Output the [X, Y] coordinate of the center of the cell containing the given text.  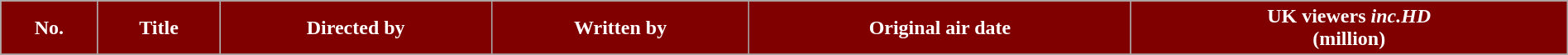
Title [159, 28]
Original air date [939, 28]
Written by [620, 28]
No. [50, 28]
UK viewers inc.HD (million) [1349, 28]
Directed by [356, 28]
